Return the [X, Y] coordinate for the center point of the cell that contains the specified text.  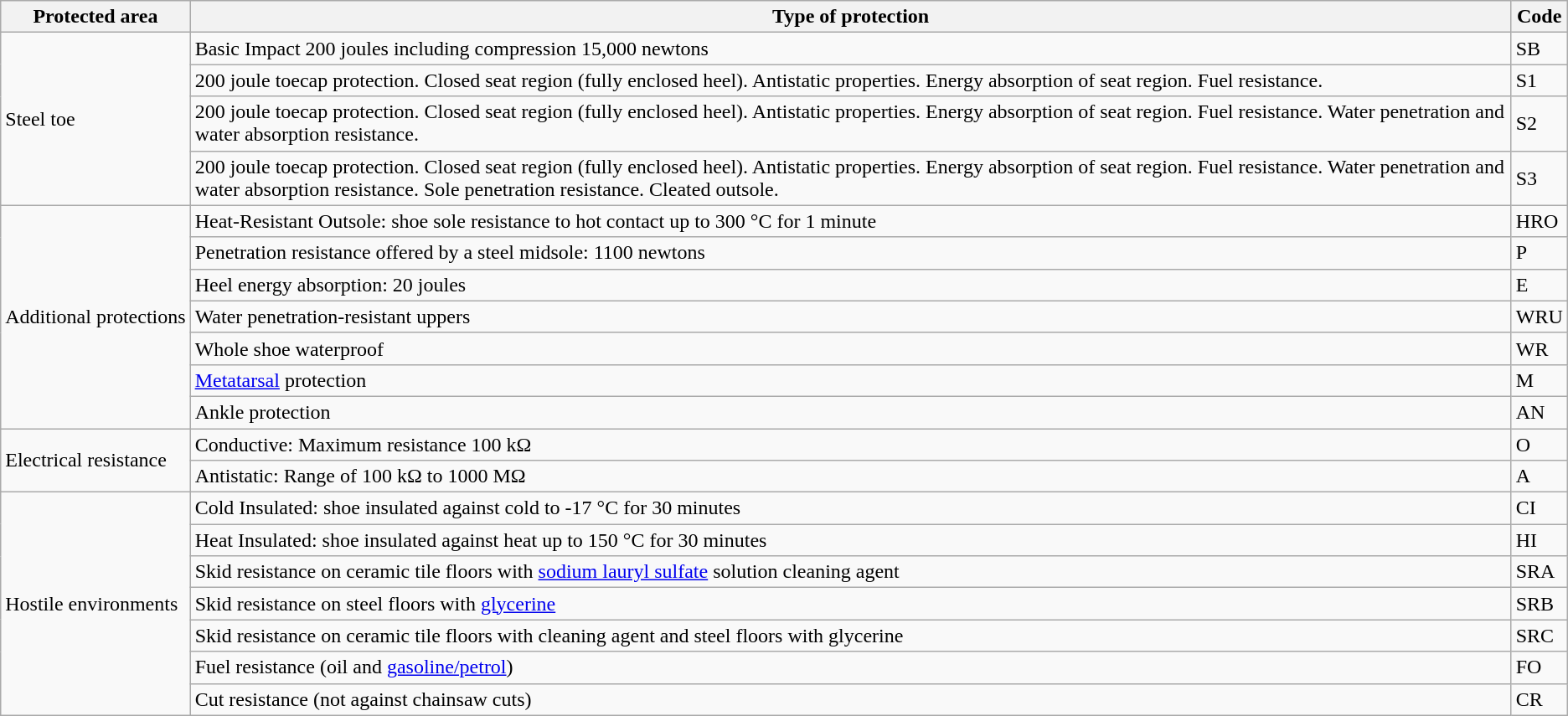
Skid resistance on steel floors with glycerine [851, 604]
Additional protections [95, 317]
Ankle protection [851, 412]
WR [1540, 348]
Antistatic: Range of 100 kΩ to 1000 MΩ [851, 476]
A [1540, 476]
S1 [1540, 80]
WRU [1540, 317]
M [1540, 380]
CI [1540, 508]
HI [1540, 540]
S2 [1540, 124]
Conductive: Maximum resistance 100 kΩ [851, 445]
Protected area [95, 17]
HRO [1540, 221]
Cold Insulated: shoe insulated against cold to -17 °C for 30 minutes [851, 508]
SRC [1540, 636]
Heat-Resistant Outsole: shoe sole resistance to hot contact up to 300 °C for 1 minute [851, 221]
S3 [1540, 178]
SRB [1540, 604]
SB [1540, 49]
E [1540, 285]
P [1540, 253]
Metatarsal protection [851, 380]
Fuel resistance (oil and gasoline/petrol) [851, 667]
Basic Impact 200 joules including compression 15,000 newtons [851, 49]
Water penetration-resistant uppers [851, 317]
Skid resistance on ceramic tile floors with sodium lauryl sulfate solution cleaning agent [851, 572]
Heat Insulated: shoe insulated against heat up to 150 °C for 30 minutes [851, 540]
CR [1540, 699]
Skid resistance on ceramic tile floors with cleaning agent and steel floors with glycerine [851, 636]
Whole shoe waterproof [851, 348]
Electrical resistance [95, 461]
O [1540, 445]
Steel toe [95, 119]
Type of protection [851, 17]
Hostile environments [95, 604]
200 joule toecap protection. Closed seat region (fully enclosed heel). Antistatic properties. Energy absorption of seat region. Fuel resistance. [851, 80]
Heel energy absorption: 20 joules [851, 285]
Penetration resistance offered by a steel midsole: 1100 newtons [851, 253]
SRA [1540, 572]
FO [1540, 667]
Cut resistance (not against chainsaw cuts) [851, 699]
AN [1540, 412]
Code [1540, 17]
